Scan for the cell matching the given text and deliver its [x, y] coordinate at center. 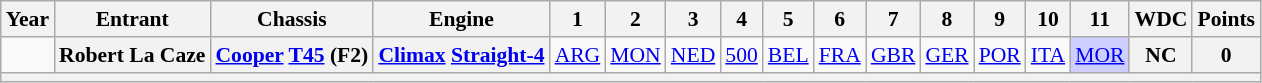
2 [636, 19]
6 [840, 19]
Points [1226, 19]
Cooper T45 (F2) [292, 55]
Entrant [132, 19]
500 [742, 55]
Climax Straight-4 [461, 55]
BEL [788, 55]
POR [1000, 55]
Robert La Caze [132, 55]
11 [1100, 19]
Year [28, 19]
Chassis [292, 19]
ARG [578, 55]
GER [946, 55]
MOR [1100, 55]
NC [1160, 55]
10 [1048, 19]
FRA [840, 55]
GBR [894, 55]
NED [693, 55]
9 [1000, 19]
3 [693, 19]
1 [578, 19]
ITA [1048, 55]
5 [788, 19]
Engine [461, 19]
0 [1226, 55]
7 [894, 19]
MON [636, 55]
4 [742, 19]
8 [946, 19]
WDC [1160, 19]
